Return the [X, Y] coordinate for the center point of the cell that contains the specified text.  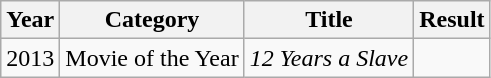
Title [329, 20]
12 Years a Slave [329, 58]
Movie of the Year [152, 58]
2013 [30, 58]
Year [30, 20]
Result [452, 20]
Category [152, 20]
